Search for the cell housing the specified text and yield its (x, y) center coordinate. 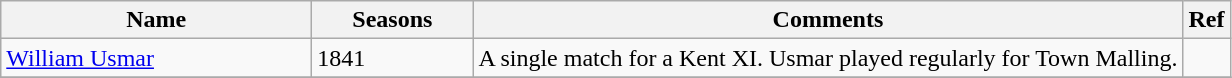
A single match for a Kent XI. Usmar played regularly for Town Malling. (828, 58)
William Usmar (156, 58)
Name (156, 20)
Seasons (392, 20)
1841 (392, 58)
Ref (1206, 20)
Comments (828, 20)
